Identify which cell holds the provided text, then report its [x, y] central coordinate. 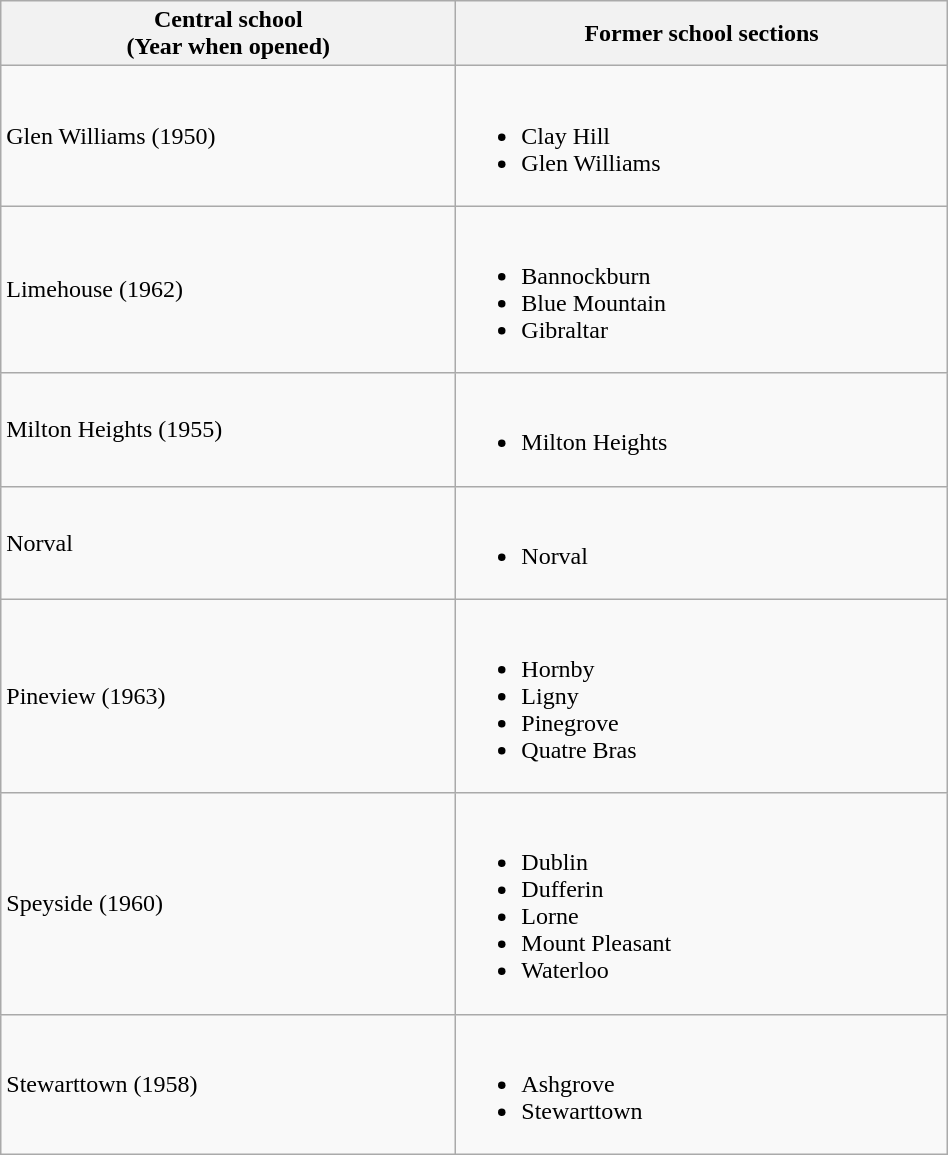
DublinDufferinLorneMount PleasantWaterloo [702, 904]
Central school(Year when opened) [228, 34]
Speyside (1960) [228, 904]
Pineview (1963) [228, 696]
HornbyLignyPinegroveQuatre Bras [702, 696]
Glen Williams (1950) [228, 136]
Limehouse (1962) [228, 290]
Clay HillGlen Williams [702, 136]
Former school sections [702, 34]
Stewarttown (1958) [228, 1084]
Milton Heights [702, 430]
AshgroveStewarttown [702, 1084]
Milton Heights (1955) [228, 430]
BannockburnBlue MountainGibraltar [702, 290]
